Scan for the cell matching the given text and deliver its [X, Y] coordinate at center. 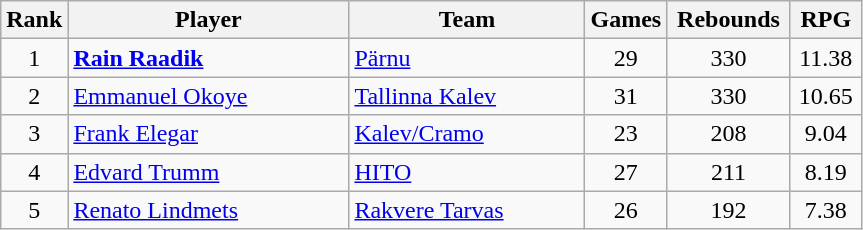
3 [34, 134]
Games [626, 20]
Rebounds [729, 20]
7.38 [826, 210]
RPG [826, 20]
27 [626, 172]
192 [729, 210]
Team [467, 20]
Rain Raadik [208, 58]
Rakvere Tarvas [467, 210]
Pärnu [467, 58]
Frank Elegar [208, 134]
Emmanuel Okoye [208, 96]
8.19 [826, 172]
Tallinna Kalev [467, 96]
Renato Lindmets [208, 210]
Edvard Trumm [208, 172]
Kalev/Cramo [467, 134]
9.04 [826, 134]
31 [626, 96]
Rank [34, 20]
26 [626, 210]
5 [34, 210]
208 [729, 134]
2 [34, 96]
11.38 [826, 58]
29 [626, 58]
23 [626, 134]
Player [208, 20]
10.65 [826, 96]
HITO [467, 172]
211 [729, 172]
4 [34, 172]
1 [34, 58]
